Return [X, Y] of the center of cell containing provided text 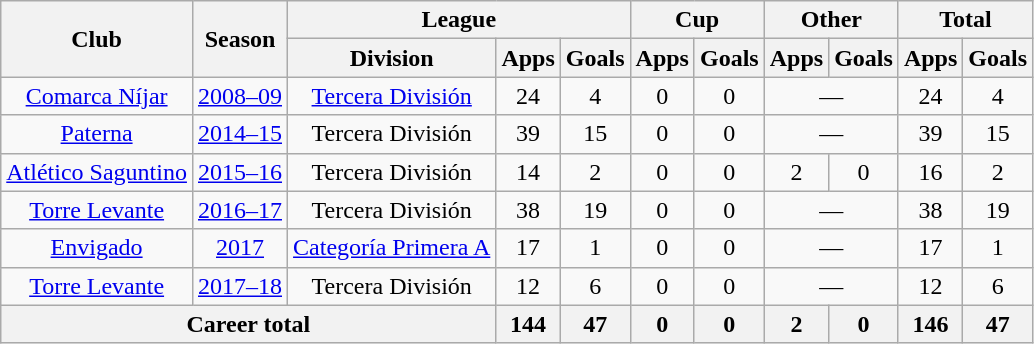
2014–15 [240, 134]
2015–16 [240, 172]
2016–17 [240, 210]
Atlético Saguntino [97, 172]
Comarca Níjar [97, 96]
Career total [248, 324]
Total [965, 20]
2017–18 [240, 286]
Season [240, 39]
2017 [240, 248]
Paterna [97, 134]
Cup [697, 20]
Envigado [97, 248]
Division [392, 58]
League [460, 20]
144 [528, 324]
16 [930, 172]
2008–09 [240, 96]
14 [528, 172]
Other [831, 20]
Categoría Primera A [392, 248]
Club [97, 39]
146 [930, 324]
